Scan for the cell matching the given text and deliver its (x, y) coordinate at center. 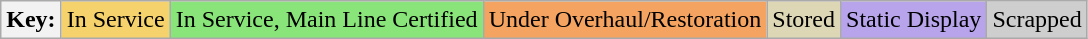
In Service (116, 20)
Key: (31, 20)
Under Overhaul/Restoration (625, 20)
Static Display (914, 20)
Stored (804, 20)
In Service, Main Line Certified (326, 20)
Scrapped (1037, 20)
